Return the [X, Y] coordinate for the center point of the cell that contains the specified text.  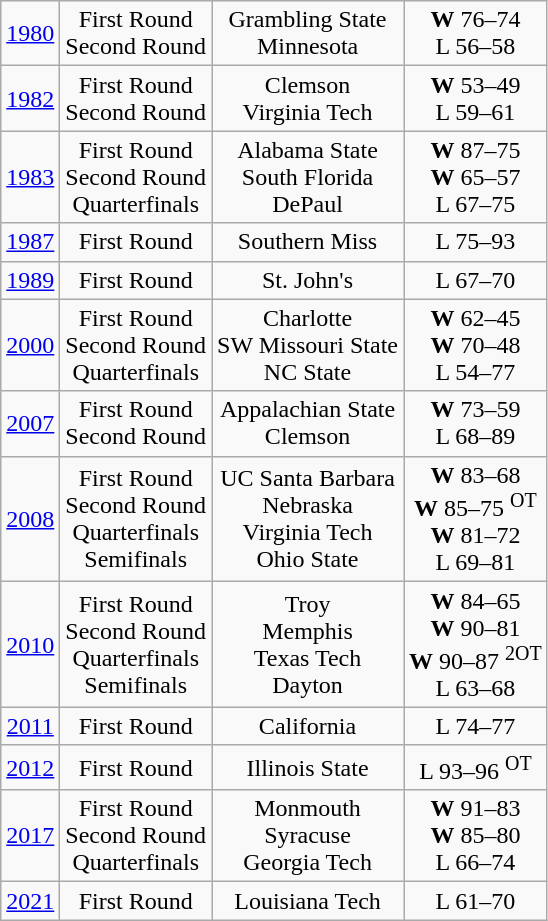
L 61–70 [476, 901]
L 93–96 OT [476, 768]
Illinois State [308, 768]
W 76–74L 56–58 [476, 34]
1980 [30, 34]
L 74–77 [476, 726]
W 53–49L 59–61 [476, 98]
2012 [30, 768]
St. John's [308, 280]
UC Santa BarbaraNebraskaVirginia TechOhio State [308, 519]
Louisiana Tech [308, 901]
W 83–68W 85–75 OTW 81–72L 69–81 [476, 519]
Appalachian StateClemson [308, 424]
MonmouthSyracuseGeorgia Tech [308, 836]
2017 [30, 836]
W 84–65W 90–81W 90–87 2OTL 63–68 [476, 645]
Alabama StateSouth FloridaDePaul [308, 177]
CharlotteSW Missouri StateNC State [308, 345]
1989 [30, 280]
TroyMemphisTexas TechDayton [308, 645]
Southern Miss [308, 242]
L 67–70 [476, 280]
California [308, 726]
1983 [30, 177]
Grambling StateMinnesota [308, 34]
2007 [30, 424]
1987 [30, 242]
2008 [30, 519]
2021 [30, 901]
2011 [30, 726]
2000 [30, 345]
W 62–45W 70–48L 54–77 [476, 345]
W 87–75W 65–57L 67–75 [476, 177]
W 73–59L 68–89 [476, 424]
L 75–93 [476, 242]
1982 [30, 98]
ClemsonVirginia Tech [308, 98]
2010 [30, 645]
W 91–83 W 85–80 L 66–74 [476, 836]
